Identify which cell holds the provided text, then report its [X, Y] central coordinate. 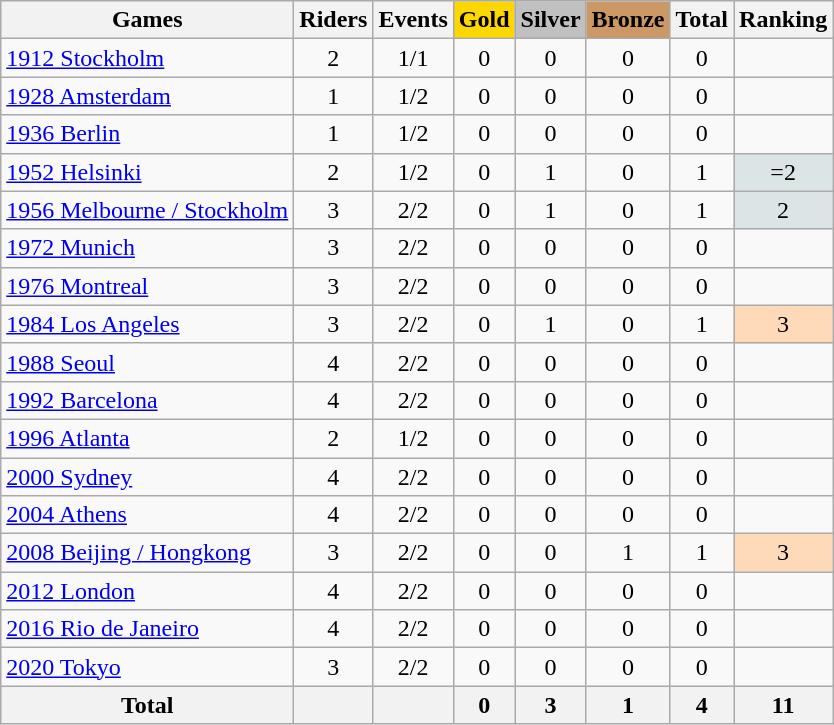
2008 Beijing / Hongkong [148, 553]
Gold [484, 20]
2000 Sydney [148, 477]
1984 Los Angeles [148, 324]
1996 Atlanta [148, 438]
2016 Rio de Janeiro [148, 629]
Games [148, 20]
1972 Munich [148, 248]
Riders [334, 20]
Ranking [784, 20]
1988 Seoul [148, 362]
Silver [550, 20]
2020 Tokyo [148, 667]
1912 Stockholm [148, 58]
1952 Helsinki [148, 172]
11 [784, 705]
2012 London [148, 591]
1928 Amsterdam [148, 96]
Bronze [628, 20]
2004 Athens [148, 515]
1976 Montreal [148, 286]
Events [413, 20]
1936 Berlin [148, 134]
1992 Barcelona [148, 400]
1/1 [413, 58]
=2 [784, 172]
1956 Melbourne / Stockholm [148, 210]
